Return [X, Y] of the center of cell containing provided text 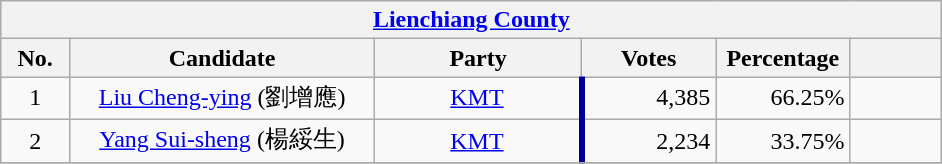
Percentage [783, 58]
Lienchiang County [472, 20]
Yang Sui-sheng (楊綏生) [222, 140]
2 [36, 140]
Party [478, 58]
Candidate [222, 58]
1 [36, 98]
66.25% [783, 98]
No. [36, 58]
Votes [649, 58]
Liu Cheng-ying (劉增應) [222, 98]
33.75% [783, 140]
4,385 [649, 98]
2,234 [649, 140]
